Extract the [x, y] coordinate from the center of the cell holding the provided text.  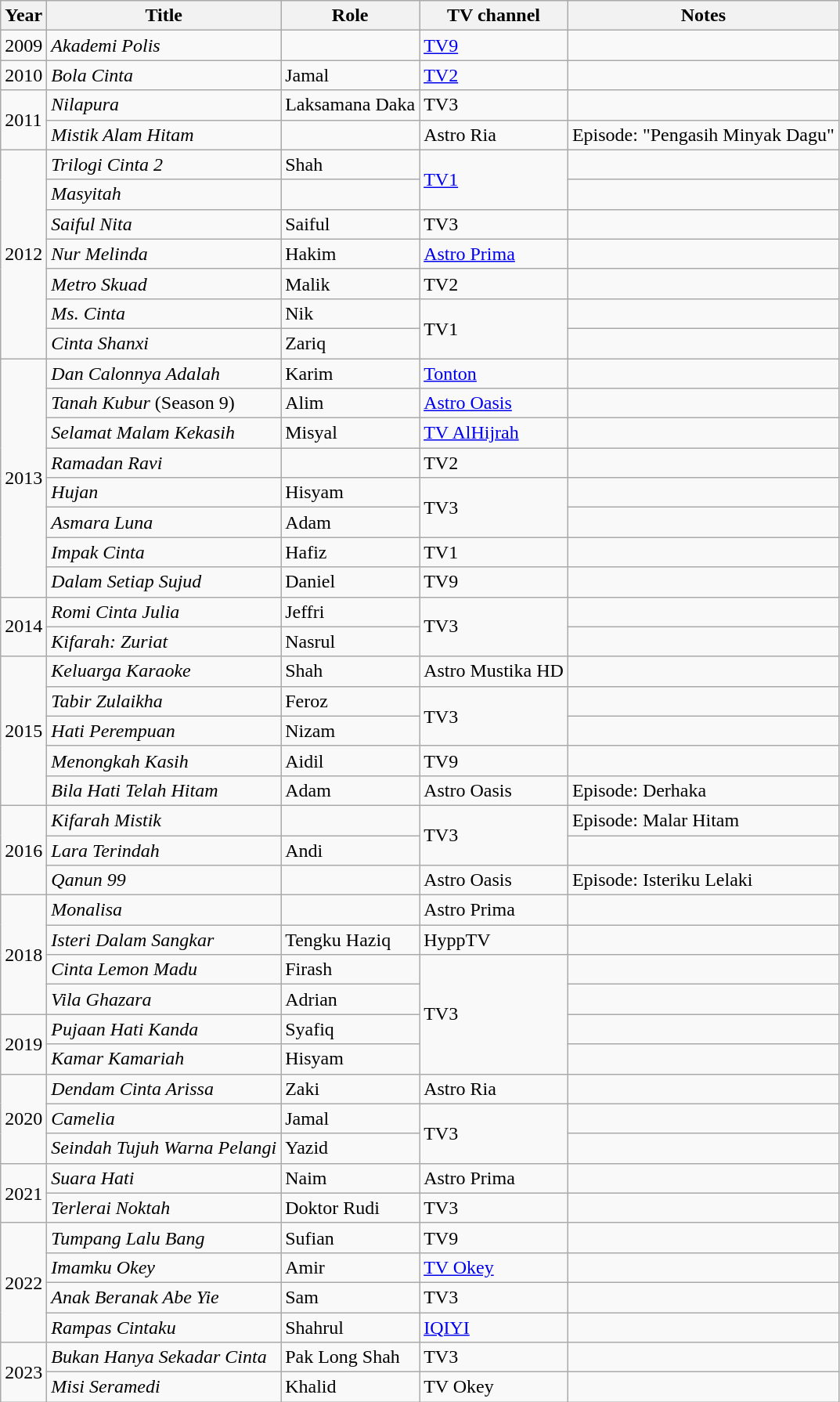
Adrian [351, 999]
Menongkah Kasih [164, 761]
Episode: Malar Hitam [703, 820]
Saiful Nita [164, 224]
Feroz [351, 701]
Misyal [351, 433]
Cinta Lemon Madu [164, 970]
Tanah Kubur (Season 9) [164, 403]
2023 [23, 1372]
Amir [351, 1267]
Ms. Cinta [164, 313]
Episode: Derhaka [703, 790]
Terlerai Noktah [164, 1208]
Misi Seramedi [164, 1387]
Sufian [351, 1238]
Nizam [351, 731]
Metro Skuad [164, 284]
Lara Terindah [164, 850]
2009 [23, 45]
Camelia [164, 1118]
Doktor Rudi [351, 1208]
Imamku Okey [164, 1267]
2013 [23, 478]
Astro Mustika HD [494, 671]
Aidil [351, 761]
Jeffri [351, 612]
2016 [23, 850]
Role [351, 16]
Yazid [351, 1148]
Notes [703, 16]
Tengku Haziq [351, 940]
Malik [351, 284]
Hakim [351, 254]
Bukan Hanya Sekadar Cinta [164, 1357]
2012 [23, 254]
Qanun 99 [164, 880]
Hujan [164, 493]
Seindah Tujuh Warna Pelangi [164, 1148]
Tabir Zulaikha [164, 701]
Anak Beranak Abe Yie [164, 1297]
Pujaan Hati Kanda [164, 1029]
Karim [351, 374]
Episode: Isteriku Lelaki [703, 880]
Vila Ghazara [164, 999]
2015 [23, 731]
Zaki [351, 1089]
Keluarga Karaoke [164, 671]
Kifarah Mistik [164, 820]
Sam [351, 1297]
Tonton [494, 374]
Nasrul [351, 641]
Alim [351, 403]
Episode: "Pengasih Minyak Dagu" [703, 135]
Monalisa [164, 910]
Mistik Alam Hitam [164, 135]
2010 [23, 75]
Bila Hati Telah Hitam [164, 790]
2014 [23, 627]
Firash [351, 970]
Pak Long Shah [351, 1357]
TV channel [494, 16]
Zariq [351, 343]
Naim [351, 1178]
Trilogi Cinta 2 [164, 164]
Dan Calonnya Adalah [164, 374]
Kamar Kamariah [164, 1059]
Asmara Luna [164, 522]
2018 [23, 955]
Suara Hati [164, 1178]
Isteri Dalam Sangkar [164, 940]
Nur Melinda [164, 254]
Syafiq [351, 1029]
Hati Perempuan [164, 731]
Year [23, 16]
TV AlHijrah [494, 433]
Nik [351, 313]
Laksamana Daka [351, 105]
Selamat Malam Kekasih [164, 433]
Romi Cinta Julia [164, 612]
Andi [351, 850]
Cinta Shanxi [164, 343]
Tumpang Lalu Bang [164, 1238]
Bola Cinta [164, 75]
2022 [23, 1282]
2020 [23, 1118]
Impak Cinta [164, 552]
Title [164, 16]
Ramadan Ravi [164, 463]
2019 [23, 1044]
Dalam Setiap Sujud [164, 582]
Saiful [351, 224]
Nilapura [164, 105]
Dendam Cinta Arissa [164, 1089]
Shahrul [351, 1328]
HyppTV [494, 940]
Daniel [351, 582]
Kifarah: Zuriat [164, 641]
2011 [23, 120]
Khalid [351, 1387]
Hafiz [351, 552]
Rampas Cintaku [164, 1328]
2021 [23, 1193]
IQIYI [494, 1328]
Akademi Polis [164, 45]
Masyitah [164, 194]
